Determine the [X, Y] coordinate at the center of the cell enclosing the given text.  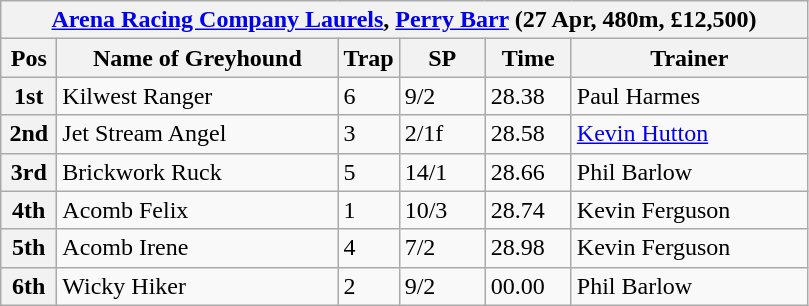
Kevin Hutton [689, 134]
3rd [29, 172]
2 [368, 286]
Kilwest Ranger [198, 96]
Trainer [689, 58]
Pos [29, 58]
14/1 [442, 172]
6 [368, 96]
28.98 [528, 248]
10/3 [442, 210]
28.74 [528, 210]
2nd [29, 134]
Trap [368, 58]
Paul Harmes [689, 96]
5 [368, 172]
28.38 [528, 96]
5th [29, 248]
Acomb Irene [198, 248]
Arena Racing Company Laurels, Perry Barr (27 Apr, 480m, £12,500) [404, 20]
2/1f [442, 134]
3 [368, 134]
SP [442, 58]
00.00 [528, 286]
4th [29, 210]
4 [368, 248]
Time [528, 58]
28.66 [528, 172]
Wicky Hiker [198, 286]
Name of Greyhound [198, 58]
6th [29, 286]
1 [368, 210]
Acomb Felix [198, 210]
Brickwork Ruck [198, 172]
28.58 [528, 134]
1st [29, 96]
Jet Stream Angel [198, 134]
7/2 [442, 248]
